Locate the cell with the specified text and output its (X, Y) center coordinate. 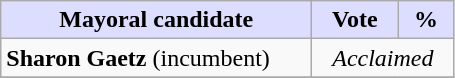
Acclaimed (383, 58)
Vote (355, 20)
Sharon Gaetz (incumbent) (156, 58)
% (426, 20)
Mayoral candidate (156, 20)
